Locate the cell with the specified text and output its (X, Y) center coordinate. 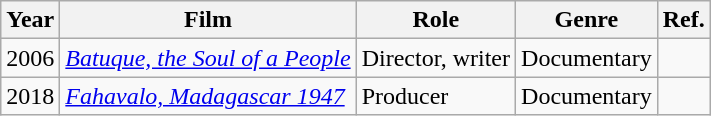
Genre (587, 20)
2018 (30, 96)
Producer (436, 96)
2006 (30, 58)
Ref. (684, 20)
Film (208, 20)
Fahavalo, Madagascar 1947 (208, 96)
Year (30, 20)
Director, writer (436, 58)
Role (436, 20)
Batuque, the Soul of a People (208, 58)
